Return (x, y) of the center of cell containing provided text 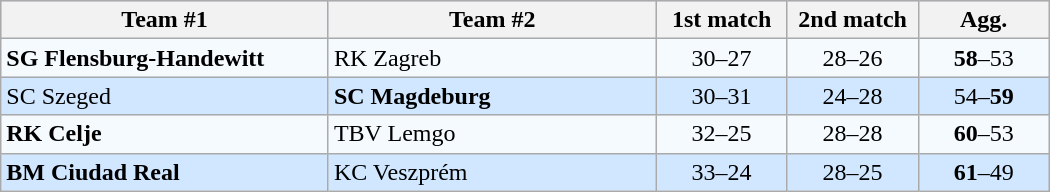
24–28 (852, 96)
RK Celje (165, 134)
2nd match (852, 20)
58–53 (984, 58)
RK Zagreb (492, 58)
32–25 (722, 134)
54–59 (984, 96)
KC Veszprém (492, 172)
Team #1 (165, 20)
1st match (722, 20)
SC Magdeburg (492, 96)
61–49 (984, 172)
28–25 (852, 172)
Team #2 (492, 20)
TBV Lemgo (492, 134)
28–26 (852, 58)
Agg. (984, 20)
30–31 (722, 96)
BM Ciudad Real (165, 172)
33–24 (722, 172)
30–27 (722, 58)
60–53 (984, 134)
28–28 (852, 134)
SC Szeged (165, 96)
SG Flensburg-Handewitt (165, 58)
